From the cell containing the given text, extract its center point as [X, Y] coordinate. 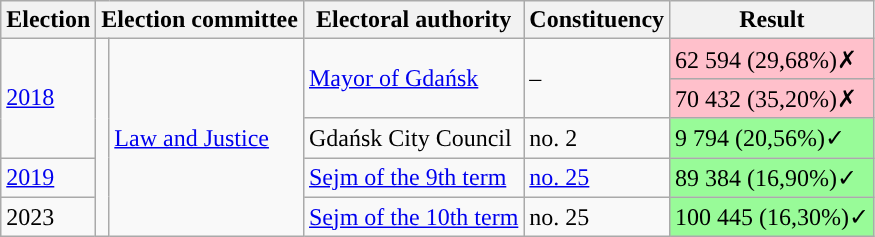
62 594 (29,68%)✗ [772, 59]
70 432 (35,20%)✗ [772, 98]
2019 [48, 178]
Law and Justice [206, 138]
Election committee [200, 20]
Electoral authority [413, 20]
Sejm of the 10th term [413, 217]
Result [772, 20]
2023 [48, 217]
100 445 (16,30%)✓ [772, 217]
Constituency [597, 20]
2018 [48, 98]
no. 2 [597, 138]
– [597, 78]
Election [48, 20]
Sejm of the 9th term [413, 178]
9 794 (20,56%)✓ [772, 138]
89 384 (16,90%)✓ [772, 178]
Gdańsk City Council [413, 138]
Mayor of Gdańsk [413, 78]
